Determine the (X, Y) coordinate at the center of the cell enclosing the given text.  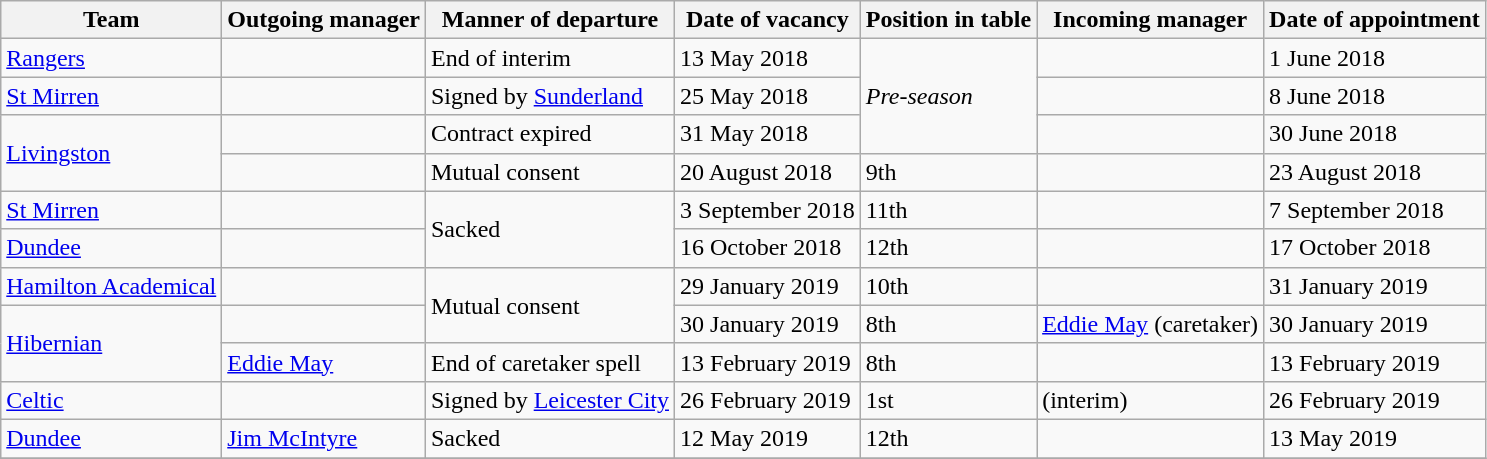
1st (948, 400)
13 May 2019 (1375, 438)
(interim) (1150, 400)
Manner of departure (550, 20)
Incoming manager (1150, 20)
End of interim (550, 58)
3 September 2018 (768, 210)
8 June 2018 (1375, 96)
Date of vacancy (768, 20)
Jim McIntyre (324, 438)
Rangers (112, 58)
17 October 2018 (1375, 248)
Pre-season (948, 96)
End of caretaker spell (550, 362)
13 May 2018 (768, 58)
7 September 2018 (1375, 210)
Date of appointment (1375, 20)
Signed by Leicester City (550, 400)
1 June 2018 (1375, 58)
Hibernian (112, 343)
29 January 2019 (768, 286)
11th (948, 210)
10th (948, 286)
Celtic (112, 400)
Outgoing manager (324, 20)
Signed by Sunderland (550, 96)
25 May 2018 (768, 96)
31 January 2019 (1375, 286)
23 August 2018 (1375, 172)
20 August 2018 (768, 172)
31 May 2018 (768, 134)
Team (112, 20)
Contract expired (550, 134)
30 June 2018 (1375, 134)
16 October 2018 (768, 248)
Eddie May (caretaker) (1150, 324)
Eddie May (324, 362)
Livingston (112, 153)
Position in table (948, 20)
Hamilton Academical (112, 286)
12 May 2019 (768, 438)
9th (948, 172)
